Pinpoint the cell where the given text exists, returning its [X, Y] midpoint coordinate. 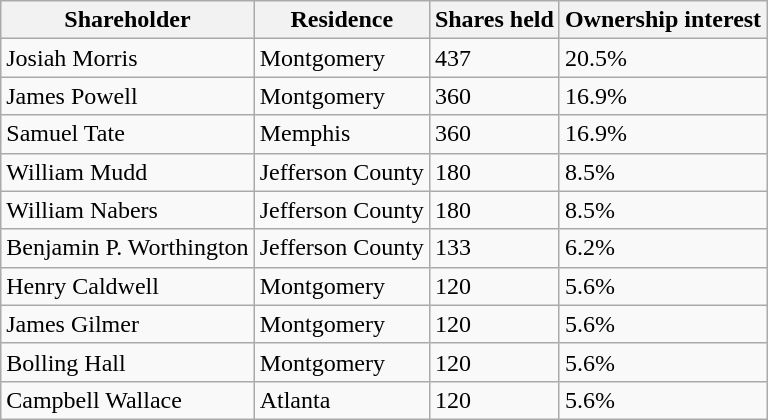
James Gilmer [128, 324]
133 [494, 248]
James Powell [128, 96]
Shareholder [128, 20]
Benjamin P. Worthington [128, 248]
Campbell Wallace [128, 400]
Atlanta [342, 400]
Ownership interest [662, 20]
Samuel Tate [128, 134]
William Nabers [128, 210]
437 [494, 58]
Shares held [494, 20]
20.5% [662, 58]
6.2% [662, 248]
Memphis [342, 134]
Henry Caldwell [128, 286]
Josiah Morris [128, 58]
William Mudd [128, 172]
Residence [342, 20]
Bolling Hall [128, 362]
